Capture the cell that displays the provided text and extract its [X, Y] central coordinate. 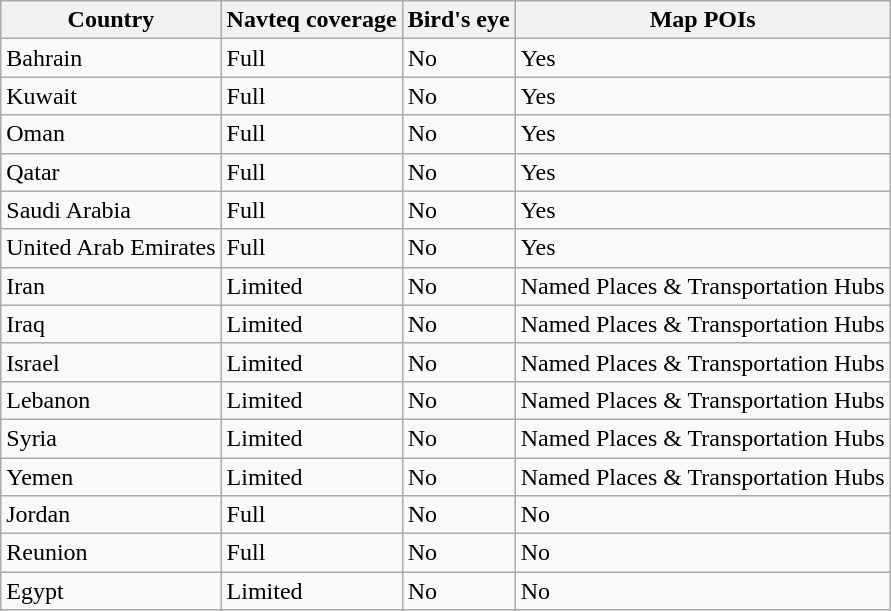
Lebanon [111, 400]
Syria [111, 438]
Qatar [111, 172]
Israel [111, 362]
Country [111, 20]
Egypt [111, 591]
Saudi Arabia [111, 210]
Oman [111, 134]
United Arab Emirates [111, 248]
Bahrain [111, 58]
Navteq coverage [312, 20]
Reunion [111, 553]
Bird's eye [458, 20]
Jordan [111, 515]
Map POIs [702, 20]
Yemen [111, 477]
Kuwait [111, 96]
Iraq [111, 324]
Iran [111, 286]
